Find where the given text appears and provide that cell's center as (x, y) coordinate. 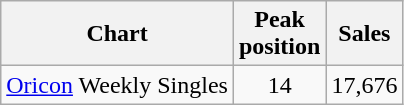
Peakposition (279, 34)
Sales (364, 34)
14 (279, 85)
Chart (118, 34)
17,676 (364, 85)
Oricon Weekly Singles (118, 85)
